From the cell containing the given text, extract its center point as [x, y] coordinate. 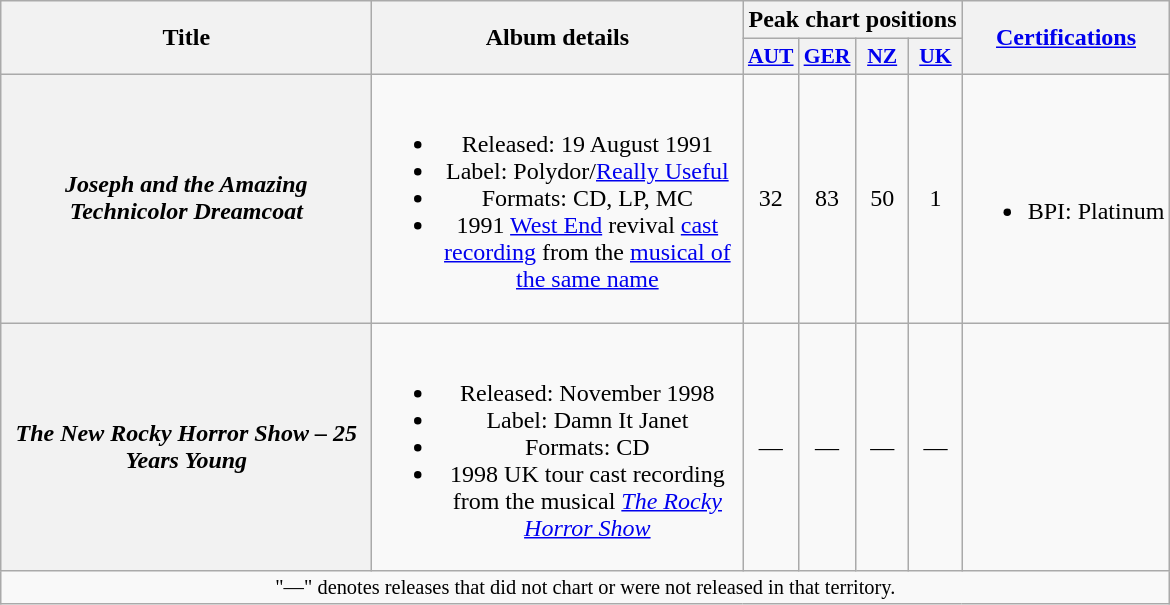
Album details [558, 38]
Certifications [1066, 38]
AUT [771, 57]
"—" denotes releases that did not chart or were not released in that territory. [586, 588]
The New Rocky Horror Show – 25 Years Young [186, 446]
NZ [882, 57]
32 [771, 198]
UK [936, 57]
83 [828, 198]
1 [936, 198]
50 [882, 198]
Peak chart positions [852, 20]
GER [828, 57]
Released: November 1998Label: Damn It JanetFormats: CD1998 UK tour cast recording from the musical The Rocky Horror Show [558, 446]
Joseph and the Amazing Technicolor Dreamcoat [186, 198]
Title [186, 38]
Released: 19 August 1991Label: Polydor/Really UsefulFormats: CD, LP, MC1991 West End revival cast recording from the musical of the same name [558, 198]
BPI: Platinum [1066, 198]
